Identify which cell holds the provided text, then report its [x, y] central coordinate. 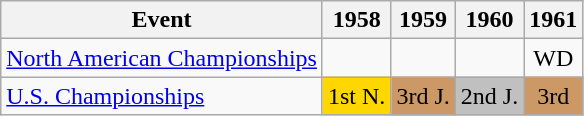
1958 [356, 20]
Event [162, 20]
North American Championships [162, 58]
WD [554, 58]
3rd [554, 96]
U.S. Championships [162, 96]
1961 [554, 20]
2nd J. [489, 96]
1959 [423, 20]
1960 [489, 20]
3rd J. [423, 96]
1st N. [356, 96]
